Scan for the cell matching the given text and deliver its (X, Y) coordinate at center. 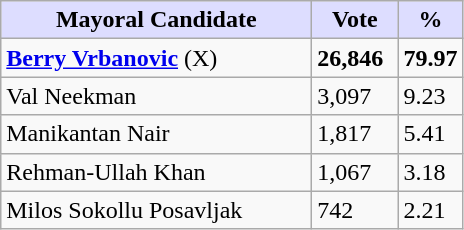
Rehman-Ullah Khan (156, 172)
% (430, 20)
Berry Vrbanovic (X) (156, 58)
3.18 (430, 172)
26,846 (355, 58)
5.41 (430, 134)
Val Neekman (156, 96)
79.97 (430, 58)
Vote (355, 20)
1,067 (355, 172)
2.21 (430, 210)
3,097 (355, 96)
Mayoral Candidate (156, 20)
Manikantan Nair (156, 134)
742 (355, 210)
Milos Sokollu Posavljak (156, 210)
9.23 (430, 96)
1,817 (355, 134)
